Detect which cell encompasses the target text, then output its (x, y) center coordinate. 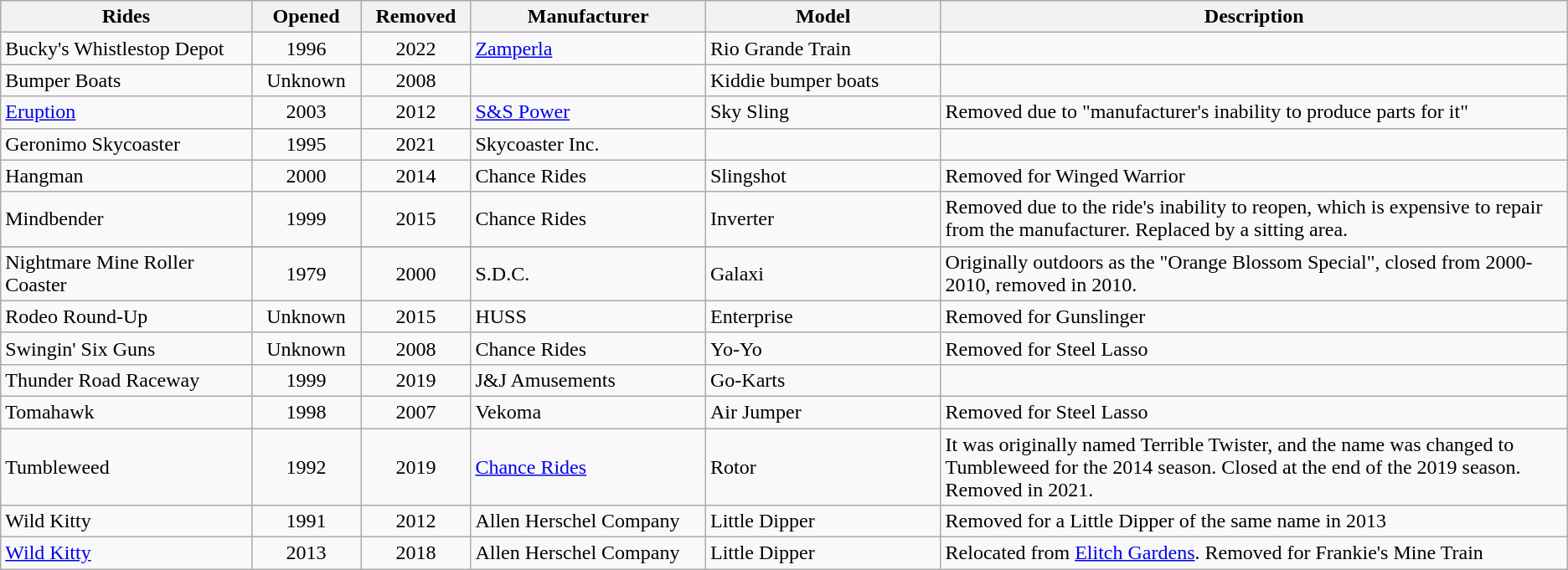
1991 (307, 521)
2018 (415, 553)
2003 (307, 112)
1979 (307, 273)
Go-Karts (823, 380)
Mindbender (126, 219)
Originally outdoors as the "Orange Blossom Special", closed from 2000-2010, removed in 2010. (1254, 273)
2007 (415, 412)
Relocated from Elitch Gardens. Removed for Frankie's Mine Train (1254, 553)
2014 (415, 176)
2022 (415, 49)
HUSS (588, 316)
Manufacturer (588, 17)
Removed due to the ride's inability to reopen, which is expensive to repair from the manufacturer. Replaced by a sitting area. (1254, 219)
2021 (415, 144)
Opened (307, 17)
Sky Sling (823, 112)
S&S Power (588, 112)
Rides (126, 17)
Rodeo Round-Up (126, 316)
Thunder Road Raceway (126, 380)
1992 (307, 467)
Swingin' Six Guns (126, 348)
Rotor (823, 467)
Removed (415, 17)
S.D.C. (588, 273)
Eruption (126, 112)
Tomahawk (126, 412)
Vekoma (588, 412)
Rio Grande Train (823, 49)
Kiddie bumper boats (823, 80)
Yo-Yo (823, 348)
Enterprise (823, 316)
Removed for Winged Warrior (1254, 176)
Zamperla (588, 49)
Removed due to "manufacturer's inability to produce parts for it" (1254, 112)
2013 (307, 553)
Geronimo Skycoaster (126, 144)
Slingshot (823, 176)
1996 (307, 49)
Inverter (823, 219)
Galaxi (823, 273)
Air Jumper (823, 412)
1998 (307, 412)
Nightmare Mine Roller Coaster (126, 273)
Removed for a Little Dipper of the same name in 2013 (1254, 521)
Tumbleweed (126, 467)
Model (823, 17)
Description (1254, 17)
Bucky's Whistlestop Depot (126, 49)
Removed for Gunslinger (1254, 316)
Bumper Boats (126, 80)
1995 (307, 144)
Skycoaster Inc. (588, 144)
J&J Amusements (588, 380)
Hangman (126, 176)
